Provide the [x, y] coordinate of the cell's center where the given text is located.  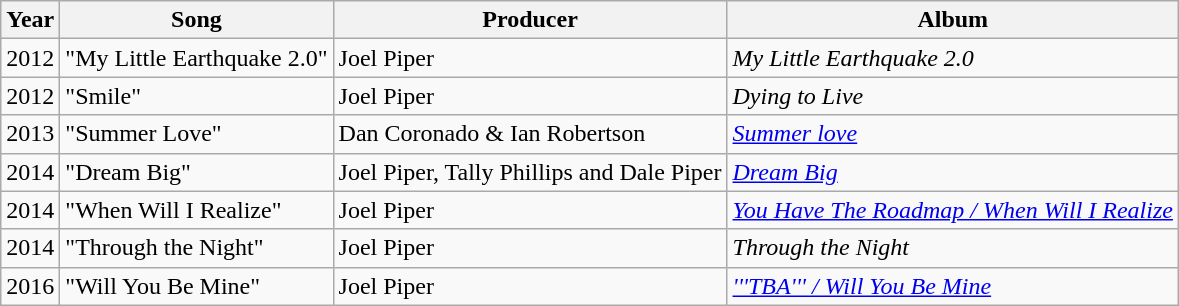
Producer [530, 20]
Dream Big [952, 172]
'''TBA''' / Will You Be Mine [952, 286]
"Through the Night" [196, 248]
Song [196, 20]
Year [30, 20]
Album [952, 20]
You Have The Roadmap / When Will I Realize [952, 210]
My Little Earthquake 2.0 [952, 58]
Dan Coronado & Ian Robertson [530, 134]
2013 [30, 134]
"Smile" [196, 96]
"Summer Love" [196, 134]
Summer love [952, 134]
"My Little Earthquake 2.0" [196, 58]
Dying to Live [952, 96]
2016 [30, 286]
"Will You Be Mine" [196, 286]
"When Will I Realize" [196, 210]
Joel Piper, Tally Phillips and Dale Piper [530, 172]
"Dream Big" [196, 172]
Through the Night [952, 248]
